Extract the [x, y] coordinate from the center of the cell holding the provided text.  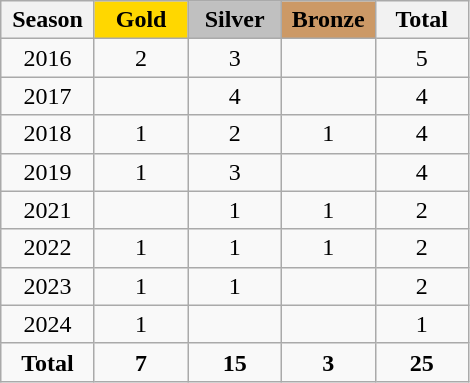
Silver [235, 20]
2019 [48, 172]
Season [48, 20]
2017 [48, 96]
2022 [48, 248]
7 [141, 362]
2018 [48, 134]
2024 [48, 324]
Gold [141, 20]
2016 [48, 58]
5 [422, 58]
2023 [48, 286]
25 [422, 362]
Bronze [328, 20]
15 [235, 362]
2021 [48, 210]
